Extract the (X, Y) coordinate from the center of the cell holding the provided text.  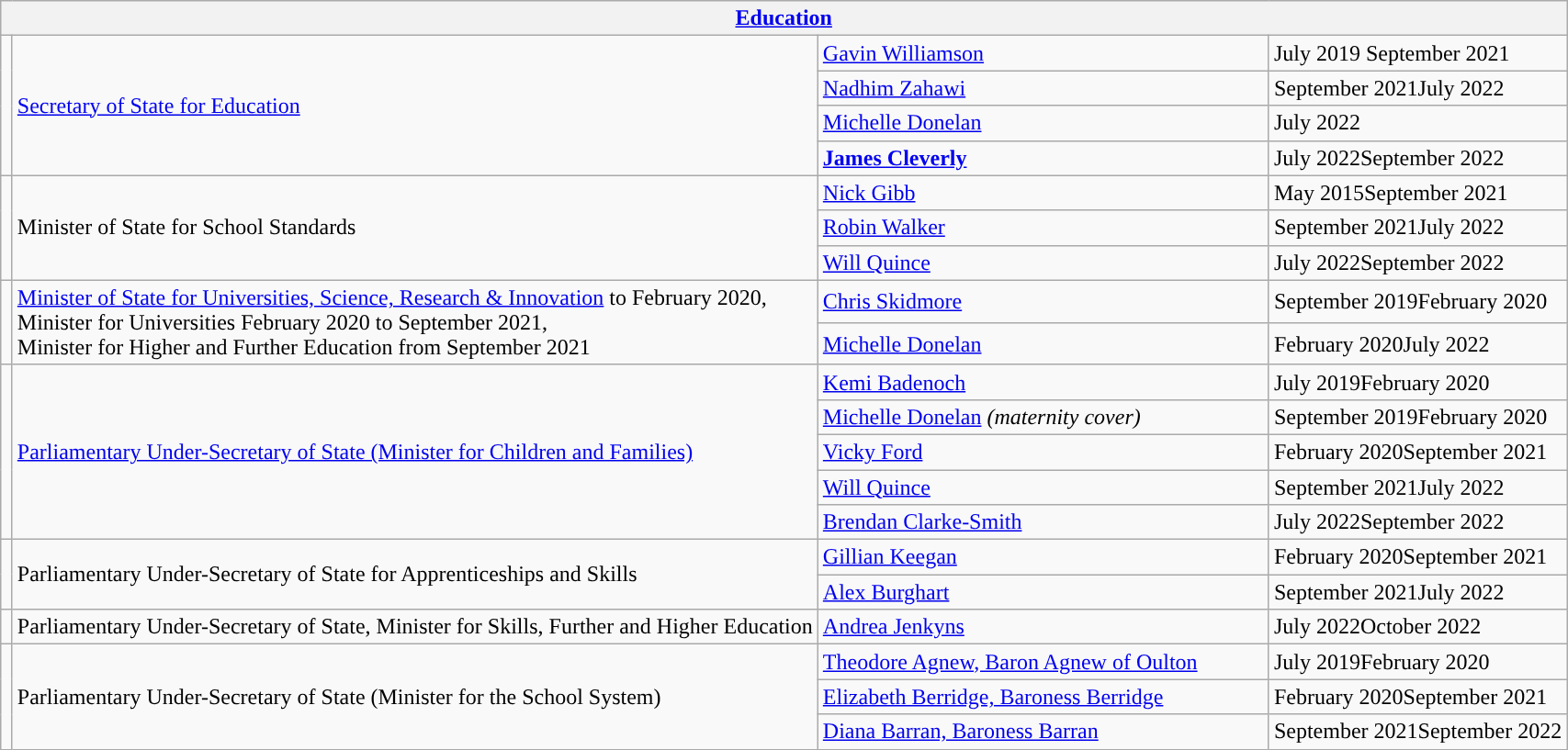
July 2019 September 2021 (1417, 53)
Robin Walker (1043, 228)
July 2022October 2022 (1417, 627)
Parliamentary Under-Secretary of State (Minister for the School System) (415, 697)
Nick Gibb (1043, 193)
Education (784, 18)
Theodore Agnew, Baron Agnew of Oulton (1043, 662)
Vicky Ford (1043, 452)
Nadhim Zahawi (1043, 88)
Brendan Clarke-Smith (1043, 522)
Chris Skidmore (1043, 301)
James Cleverly (1043, 158)
Gillian Keegan (1043, 557)
Minister of State for School Standards (415, 228)
September 2021September 2022 (1417, 732)
Parliamentary Under-Secretary of State, Minister for Skills, Further and Higher Education (415, 627)
Diana Barran, Baroness Barran (1043, 732)
Parliamentary Under-Secretary of State (Minister for Children and Families) (415, 452)
Secretary of State for Education (415, 106)
Parliamentary Under-Secretary of State for Apprenticeships and Skills (415, 575)
Kemi Badenoch (1043, 382)
Alex Burghart (1043, 592)
July 2022 (1417, 123)
May 2015September 2021 (1417, 193)
Andrea Jenkyns (1043, 627)
Elizabeth Berridge, Baroness Berridge (1043, 697)
Michelle Donelan (maternity cover) (1043, 417)
Gavin Williamson (1043, 53)
February 2020July 2022 (1417, 343)
